Determine the (x, y) coordinate at the center of the cell enclosing the given text.  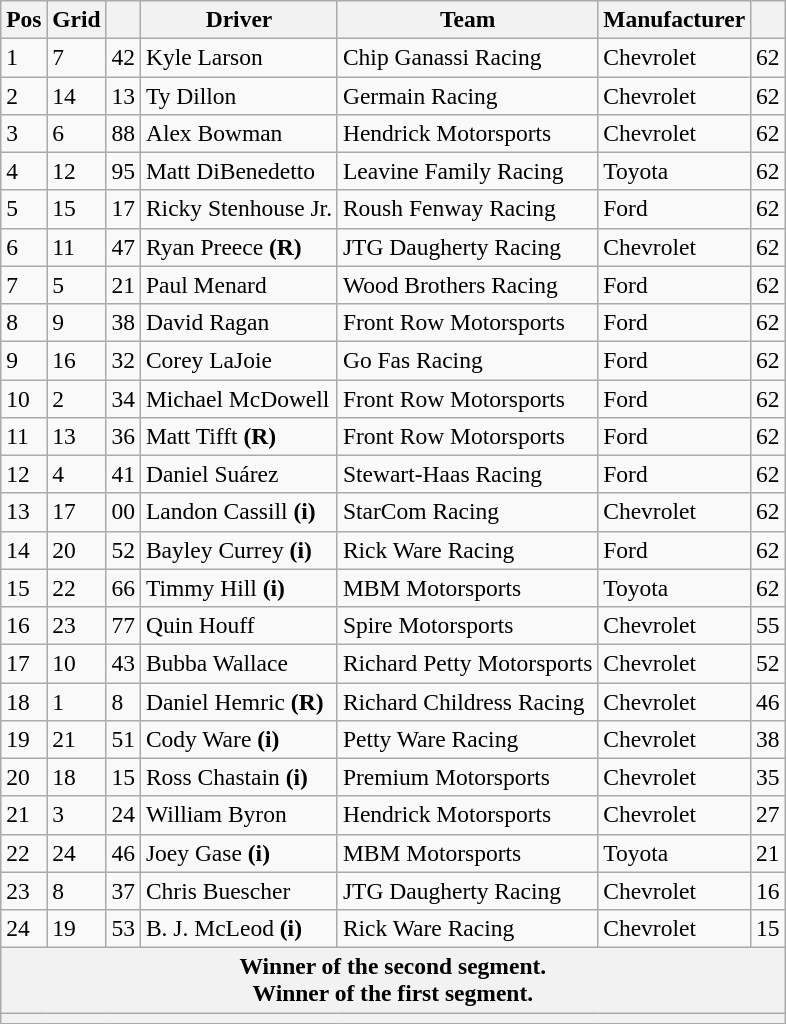
88 (123, 133)
Driver (238, 19)
36 (123, 436)
66 (123, 588)
53 (123, 928)
Ricky Stenhouse Jr. (238, 209)
41 (123, 474)
Daniel Suárez (238, 474)
00 (123, 512)
42 (123, 57)
Paul Menard (238, 285)
Ryan Preece (R) (238, 247)
Joey Gase (i) (238, 853)
34 (123, 398)
B. J. McLeod (i) (238, 928)
55 (768, 625)
Daniel Hemric (R) (238, 701)
Bayley Currey (i) (238, 550)
Spire Motorsports (467, 625)
77 (123, 625)
Kyle Larson (238, 57)
Richard Petty Motorsports (467, 663)
Richard Childress Racing (467, 701)
Michael McDowell (238, 398)
Manufacturer (674, 19)
David Ragan (238, 322)
Winner of the second segment. Winner of the first segment. (393, 980)
32 (123, 360)
35 (768, 777)
43 (123, 663)
William Byron (238, 815)
Bubba Wallace (238, 663)
Cody Ware (i) (238, 739)
Germain Racing (467, 95)
StarCom Racing (467, 512)
Quin Houff (238, 625)
Landon Cassill (i) (238, 512)
51 (123, 739)
Roush Fenway Racing (467, 209)
Chris Buescher (238, 891)
Matt DiBenedetto (238, 171)
Matt Tifft (R) (238, 436)
Wood Brothers Racing (467, 285)
Ross Chastain (i) (238, 777)
Go Fas Racing (467, 360)
Ty Dillon (238, 95)
95 (123, 171)
Leavine Family Racing (467, 171)
37 (123, 891)
Stewart-Haas Racing (467, 474)
27 (768, 815)
Alex Bowman (238, 133)
47 (123, 247)
Grid (76, 19)
Corey LaJoie (238, 360)
Chip Ganassi Racing (467, 57)
Timmy Hill (i) (238, 588)
Pos (24, 19)
Premium Motorsports (467, 777)
Team (467, 19)
Petty Ware Racing (467, 739)
